Determine the (x, y) coordinate at the center of the cell enclosing the given text.  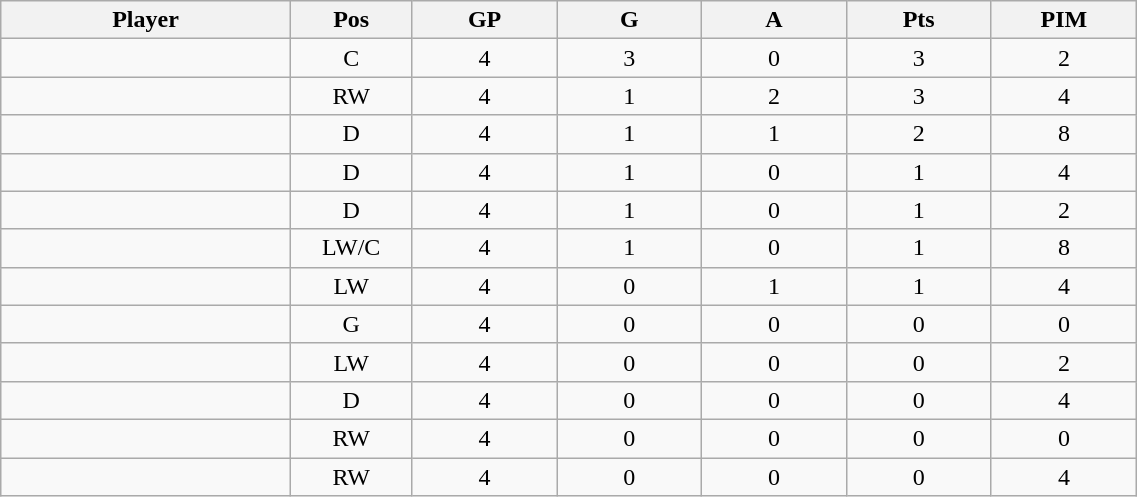
Player (146, 20)
Pts (918, 20)
GP (484, 20)
Pos (351, 20)
LW/C (351, 248)
A (774, 20)
C (351, 58)
PIM (1064, 20)
